Find where the given text appears and provide that cell's center as [X, Y] coordinate. 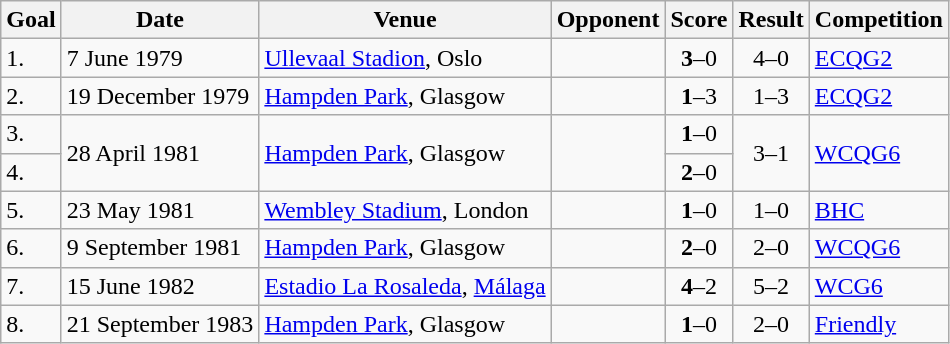
Goal [31, 20]
7 June 1979 [160, 58]
Friendly [878, 324]
Date [160, 20]
Ullevaal Stadion, Oslo [405, 58]
9 September 1981 [160, 248]
5. [31, 210]
1. [31, 58]
4. [31, 172]
7. [31, 286]
3–1 [771, 153]
Competition [878, 20]
23 May 1981 [160, 210]
6. [31, 248]
3. [31, 134]
Venue [405, 20]
28 April 1981 [160, 153]
8. [31, 324]
19 December 1979 [160, 96]
Wembley Stadium, London [405, 210]
3–0 [699, 58]
21 September 1983 [160, 324]
Result [771, 20]
WCG6 [878, 286]
5–2 [771, 286]
15 June 1982 [160, 286]
Score [699, 20]
4–2 [699, 286]
2. [31, 96]
Opponent [608, 20]
4–0 [771, 58]
Estadio La Rosaleda, Málaga [405, 286]
BHC [878, 210]
